Pinpoint the cell where the given text exists, returning its (x, y) midpoint coordinate. 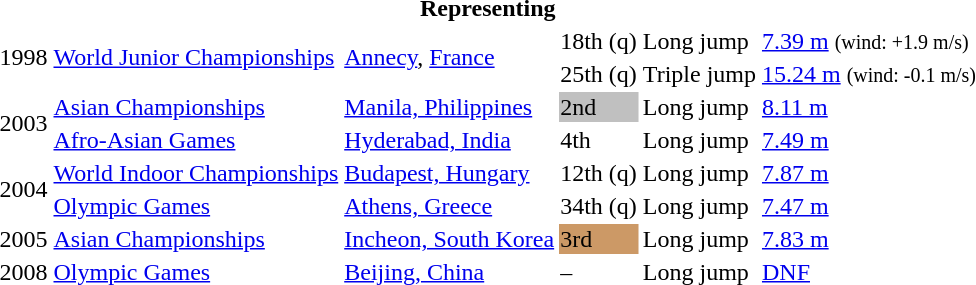
25th (q) (599, 74)
Incheon, South Korea (450, 239)
Annecy, France (450, 58)
Triple jump (699, 74)
Athens, Greece (450, 206)
18th (q) (599, 41)
Budapest, Hungary (450, 173)
Afro-Asian Games (196, 140)
34th (q) (599, 206)
Hyderabad, India (450, 140)
2nd (599, 107)
World Junior Championships (196, 58)
World Indoor Championships (196, 173)
12th (q) (599, 173)
4th (599, 140)
Manila, Philippines (450, 107)
Olympic Games (196, 206)
3rd (599, 239)
